From the cell containing the given text, extract its center point as [x, y] coordinate. 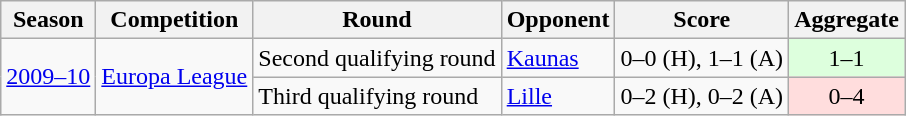
Season [48, 20]
Kaunas [558, 58]
Second qualifying round [377, 58]
Europa League [174, 77]
Score [702, 20]
1–1 [847, 58]
Competition [174, 20]
Aggregate [847, 20]
2009–10 [48, 77]
Opponent [558, 20]
Round [377, 20]
0–0 (H), 1–1 (A) [702, 58]
0–2 (H), 0–2 (A) [702, 96]
Third qualifying round [377, 96]
Lille [558, 96]
0–4 [847, 96]
